Detect which cell encompasses the target text, then output its [X, Y] center coordinate. 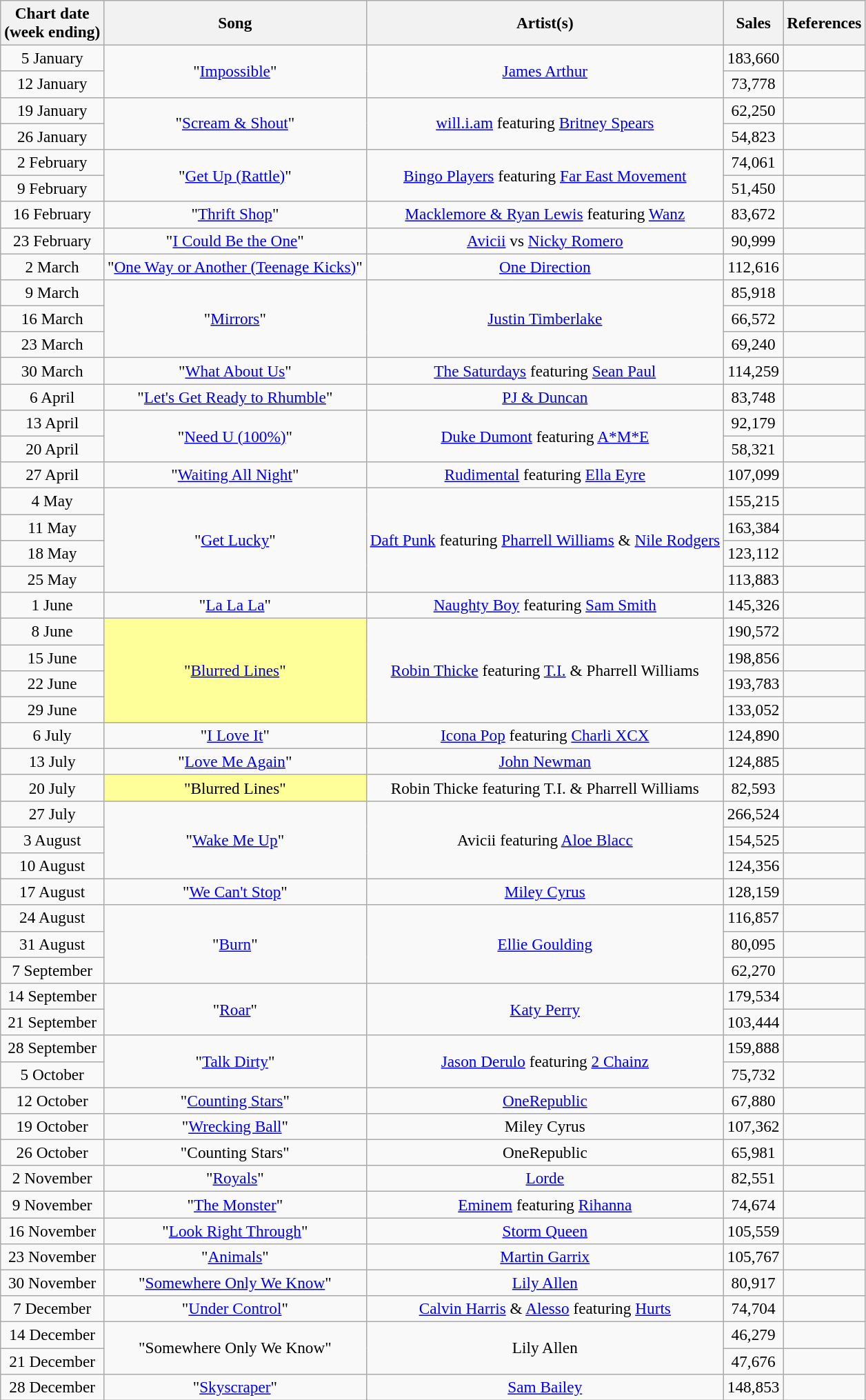
82,551 [753, 1179]
105,767 [753, 1257]
"Thrift Shop" [236, 214]
3 August [52, 839]
"Skyscraper" [236, 1387]
"Impossible" [236, 71]
65,981 [753, 1152]
124,890 [753, 735]
"Mirrors" [236, 319]
The Saturdays featuring Sean Paul [545, 370]
12 October [52, 1100]
23 March [52, 345]
113,883 [753, 579]
80,917 [753, 1283]
23 November [52, 1257]
Sales [753, 22]
Storm Queen [545, 1230]
Duke Dumont featuring A*M*E [545, 436]
66,572 [753, 319]
124,356 [753, 866]
148,853 [753, 1387]
80,095 [753, 944]
21 September [52, 1022]
128,159 [753, 892]
107,099 [753, 475]
14 December [52, 1334]
Jason Derulo featuring 2 Chainz [545, 1061]
One Direction [545, 266]
Macklemore & Ryan Lewis featuring Wanz [545, 214]
183,660 [753, 58]
16 March [52, 319]
73,778 [753, 84]
20 April [52, 449]
7 September [52, 970]
82,593 [753, 788]
Bingo Players featuring Far East Movement [545, 175]
"Get Lucky" [236, 539]
References [825, 22]
"Look Right Through" [236, 1230]
16 November [52, 1230]
114,259 [753, 370]
19 January [52, 110]
2 March [52, 266]
"What About Us" [236, 370]
"Burn" [236, 943]
Lorde [545, 1179]
Justin Timberlake [545, 319]
27 July [52, 814]
"Wake Me Up" [236, 840]
"I Could Be the One" [236, 241]
"Royals" [236, 1179]
266,524 [753, 814]
107,362 [753, 1126]
Song [236, 22]
13 April [52, 423]
116,857 [753, 918]
PJ & Duncan [545, 397]
"Roar" [236, 1009]
62,270 [753, 970]
6 July [52, 735]
Artist(s) [545, 22]
74,674 [753, 1204]
133,052 [753, 710]
51,450 [753, 188]
Icona Pop featuring Charli XCX [545, 735]
155,215 [753, 501]
Daft Punk featuring Pharrell Williams & Nile Rodgers [545, 539]
112,616 [753, 266]
30 March [52, 370]
5 October [52, 1074]
"We Can't Stop" [236, 892]
Ellie Goulding [545, 943]
5 January [52, 58]
12 January [52, 84]
19 October [52, 1126]
Naughty Boy featuring Sam Smith [545, 605]
26 October [52, 1152]
75,732 [753, 1074]
67,880 [753, 1100]
83,748 [753, 397]
"Waiting All Night" [236, 475]
"Need U (100%)" [236, 436]
46,279 [753, 1334]
Sam Bailey [545, 1387]
21 December [52, 1361]
163,384 [753, 527]
69,240 [753, 345]
74,704 [753, 1309]
74,061 [753, 162]
2 February [52, 162]
15 June [52, 657]
will.i.am featuring Britney Spears [545, 123]
145,326 [753, 605]
25 May [52, 579]
179,534 [753, 996]
"Animals" [236, 1257]
"Get Up (Rattle)" [236, 175]
18 May [52, 553]
6 April [52, 397]
"One Way or Another (Teenage Kicks)" [236, 266]
9 November [52, 1204]
92,179 [753, 423]
John Newman [545, 761]
124,885 [753, 761]
8 June [52, 631]
Avicii featuring Aloe Blacc [545, 840]
29 June [52, 710]
28 September [52, 1048]
103,444 [753, 1022]
Martin Garrix [545, 1257]
Eminem featuring Rihanna [545, 1204]
"Let's Get Ready to Rhumble" [236, 397]
159,888 [753, 1048]
28 December [52, 1387]
9 March [52, 292]
90,999 [753, 241]
23 February [52, 241]
9 February [52, 188]
Avicii vs Nicky Romero [545, 241]
Rudimental featuring Ella Eyre [545, 475]
"Under Control" [236, 1309]
2 November [52, 1179]
17 August [52, 892]
24 August [52, 918]
193,783 [753, 683]
"Talk Dirty" [236, 1061]
31 August [52, 944]
30 November [52, 1283]
27 April [52, 475]
26 January [52, 136]
16 February [52, 214]
58,321 [753, 449]
22 June [52, 683]
7 December [52, 1309]
154,525 [753, 839]
83,672 [753, 214]
11 May [52, 527]
14 September [52, 996]
62,250 [753, 110]
4 May [52, 501]
1 June [52, 605]
"I Love It" [236, 735]
Chart date(week ending) [52, 22]
"La La La" [236, 605]
105,559 [753, 1230]
20 July [52, 788]
Calvin Harris & Alesso featuring Hurts [545, 1309]
"The Monster" [236, 1204]
54,823 [753, 136]
10 August [52, 866]
13 July [52, 761]
190,572 [753, 631]
123,112 [753, 553]
47,676 [753, 1361]
"Scream & Shout" [236, 123]
Katy Perry [545, 1009]
85,918 [753, 292]
James Arthur [545, 71]
"Love Me Again" [236, 761]
198,856 [753, 657]
"Wrecking Ball" [236, 1126]
